Locate the cell with the specified text and output its [X, Y] center coordinate. 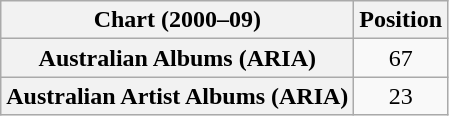
Chart (2000–09) [178, 20]
Position [401, 20]
67 [401, 58]
Australian Artist Albums (ARIA) [178, 96]
Australian Albums (ARIA) [178, 58]
23 [401, 96]
